For the text-containing cell, return its midpoint in (X, Y) coordinate format. 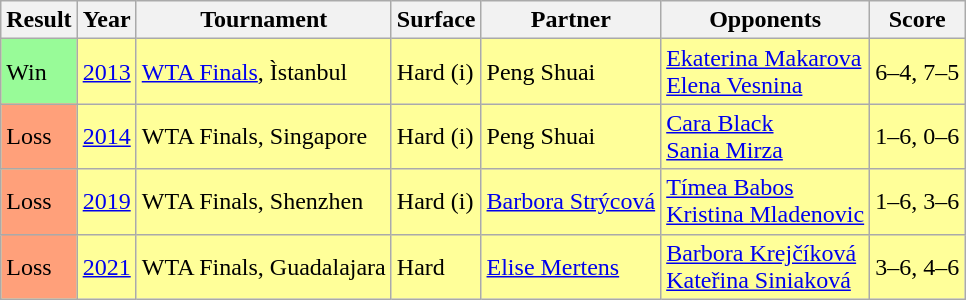
Result (39, 20)
1–6, 0–6 (918, 136)
Hard (436, 266)
Surface (436, 20)
6–4, 7–5 (918, 72)
Cara Black Sania Mirza (766, 136)
Opponents (766, 20)
Partner (571, 20)
WTA Finals, Shenzhen (264, 202)
Year (106, 20)
2021 (106, 266)
WTA Finals, Singapore (264, 136)
WTA Finals, Guadalajara (264, 266)
Elise Mertens (571, 266)
2019 (106, 202)
Tournament (264, 20)
3–6, 4–6 (918, 266)
Ekaterina Makarova Elena Vesnina (766, 72)
WTA Finals, Ìstanbul (264, 72)
2013 (106, 72)
Win (39, 72)
Tímea Babos Kristina Mladenovic (766, 202)
2014 (106, 136)
Barbora Krejčíková Kateřina Siniaková (766, 266)
Score (918, 20)
Barbora Strýcová (571, 202)
1–6, 3–6 (918, 202)
